Return the [X, Y] coordinate for the center point of the cell that contains the specified text.  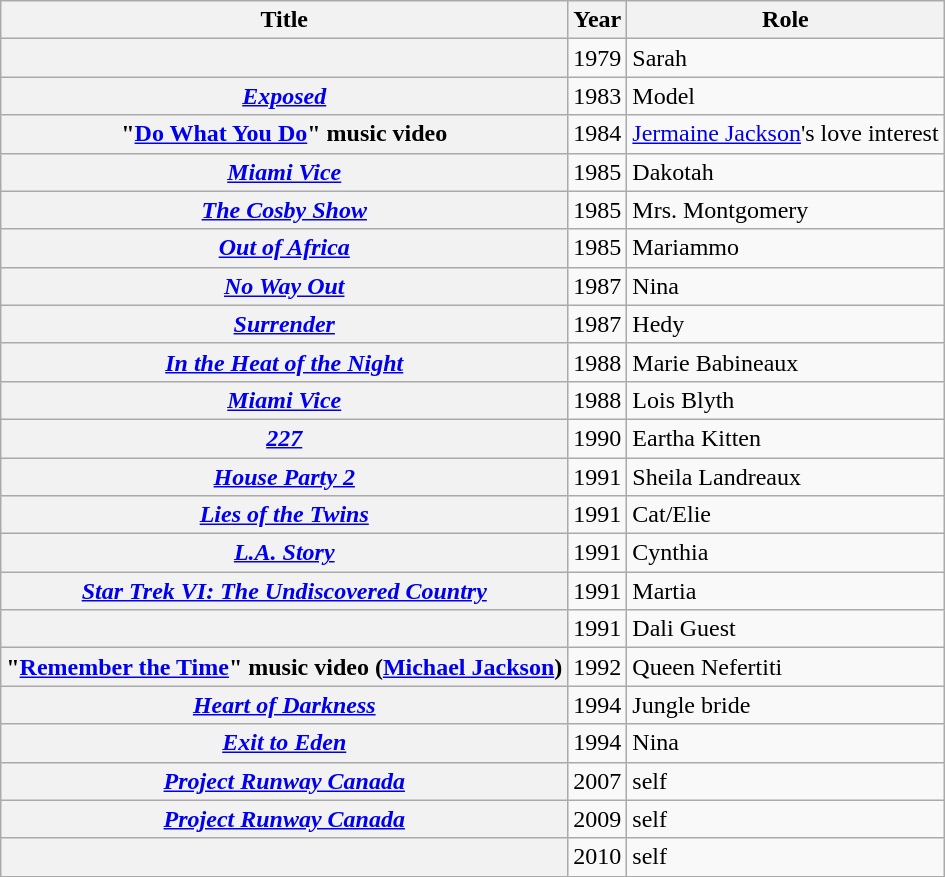
Dali Guest [786, 629]
Model [786, 96]
Mariammo [786, 248]
In the Heat of the Night [284, 362]
Lies of the Twins [284, 515]
Title [284, 20]
Queen Nefertiti [786, 667]
Exit to Eden [284, 743]
227 [284, 438]
Marie Babineaux [786, 362]
Lois Blyth [786, 400]
Mrs. Montgomery [786, 210]
Martia [786, 591]
Exposed [284, 96]
Year [598, 20]
Cat/Elie [786, 515]
"Do What You Do" music video [284, 134]
Hedy [786, 324]
1990 [598, 438]
House Party 2 [284, 477]
1992 [598, 667]
2007 [598, 781]
Sheila Landreaux [786, 477]
Heart of Darkness [284, 705]
"Remember the Time" music video (Michael Jackson) [284, 667]
2010 [598, 857]
Jungle bride [786, 705]
Sarah [786, 58]
The Cosby Show [284, 210]
Eartha Kitten [786, 438]
1979 [598, 58]
No Way Out [284, 286]
1984 [598, 134]
2009 [598, 819]
Star Trek VI: The Undiscovered Country [284, 591]
Out of Africa [284, 248]
Jermaine Jackson's love interest [786, 134]
Role [786, 20]
Dakotah [786, 172]
Surrender [284, 324]
1983 [598, 96]
L.A. Story [284, 553]
Cynthia [786, 553]
